For the text-containing cell, return its midpoint in [x, y] coordinate format. 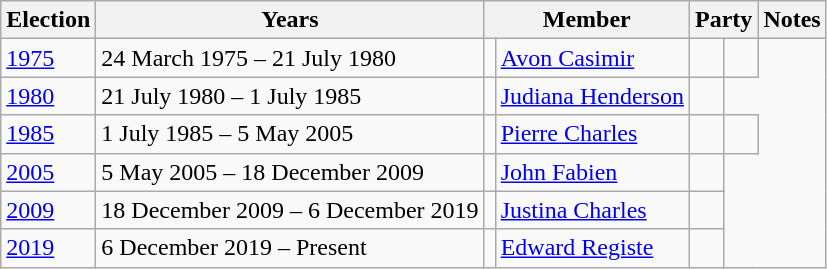
2005 [48, 172]
5 May 2005 – 18 December 2009 [290, 172]
Election [48, 20]
2009 [48, 210]
Pierre Charles [592, 134]
Member [586, 20]
6 December 2019 – Present [290, 248]
24 March 1975 – 21 July 1980 [290, 58]
1985 [48, 134]
Judiana Henderson [592, 96]
2019 [48, 248]
Edward Registe [592, 248]
Years [290, 20]
1975 [48, 58]
1 July 1985 – 5 May 2005 [290, 134]
Notes [792, 20]
John Fabien [592, 172]
21 July 1980 – 1 July 1985 [290, 96]
1980 [48, 96]
Party [723, 20]
Avon Casimir [592, 58]
18 December 2009 – 6 December 2019 [290, 210]
Justina Charles [592, 210]
